For the text-containing cell, return its midpoint in (X, Y) coordinate format. 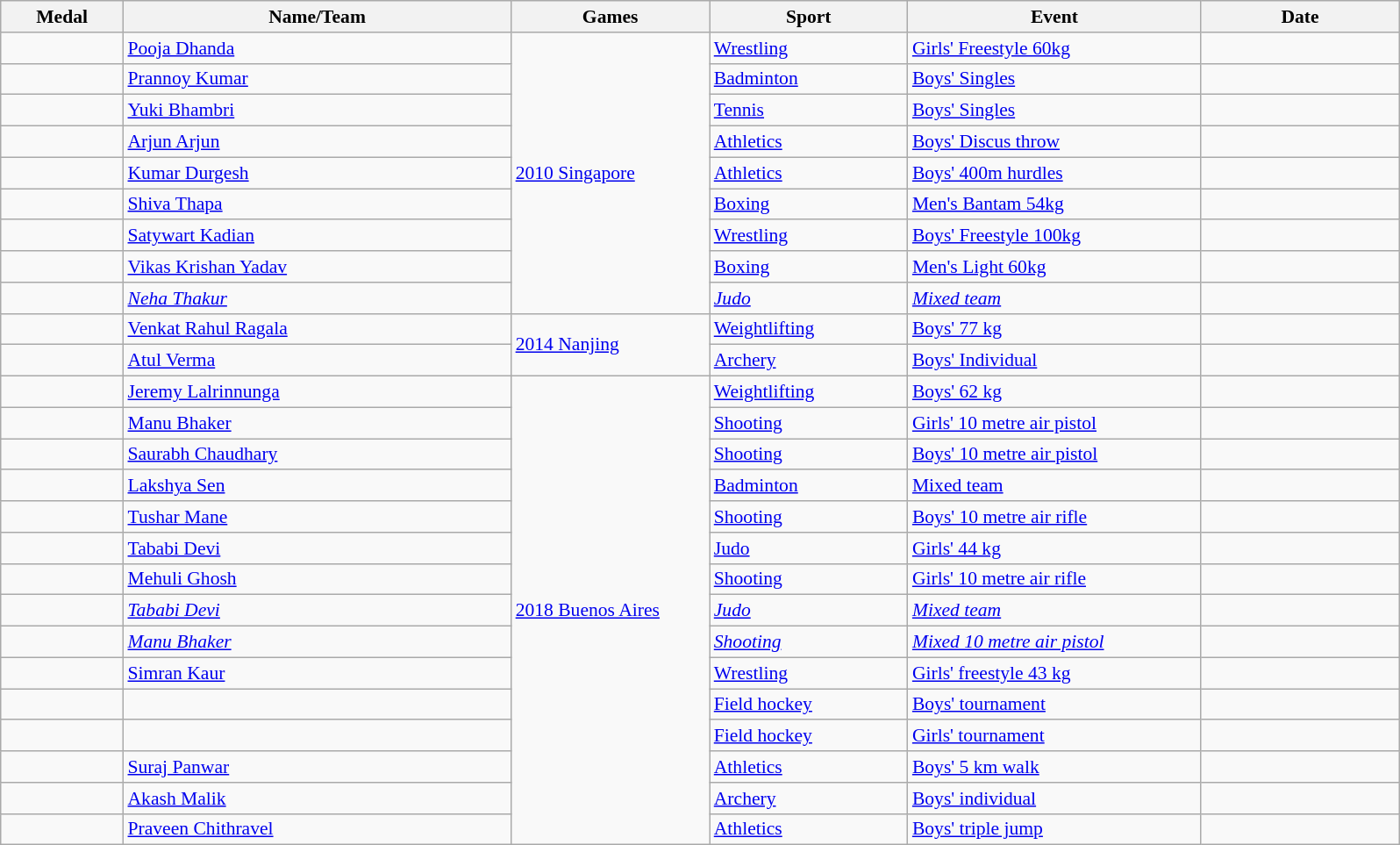
Kumar Durgesh (317, 173)
Neha Thakur (317, 298)
Arjun Arjun (317, 142)
Event (1054, 17)
Boys' 77 kg (1054, 329)
Men's Bantam 54kg (1054, 204)
Pooja Dhanda (317, 48)
Atul Verma (317, 361)
Boys' Freestyle 100kg (1054, 236)
Akash Malik (317, 798)
Suraj Panwar (317, 767)
Tennis (809, 111)
Lakshya Sen (317, 486)
Boys' 5 km walk (1054, 767)
Venkat Rahul Ragala (317, 329)
Boys' 62 kg (1054, 392)
Boys' Individual (1054, 361)
Girls' Freestyle 60kg (1054, 48)
2018 Buenos Aires (611, 611)
Men's Light 60kg (1054, 267)
Mixed 10 metre air pistol (1054, 642)
Girls' 10 metre air rifle (1054, 579)
Date (1300, 17)
Yuki Bhambri (317, 111)
Girls' freestyle 43 kg (1054, 673)
Prannoy Kumar (317, 79)
Boys' tournament (1054, 705)
Boys' 400m hurdles (1054, 173)
Boys' Discus throw (1054, 142)
Shiva Thapa (317, 204)
Simran Kaur (317, 673)
Vikas Krishan Yadav (317, 267)
Satywart Kadian (317, 236)
Jeremy Lalrinnunga (317, 392)
Girls' 10 metre air pistol (1054, 423)
Boys' 10 metre air pistol (1054, 455)
Praveen Chithravel (317, 829)
Boys' individual (1054, 798)
Mehuli Ghosh (317, 579)
Girls' 44 kg (1054, 548)
Medal (62, 17)
Name/Team (317, 17)
Boys' triple jump (1054, 829)
Sport (809, 17)
2014 Nanjing (611, 344)
Saurabh Chaudhary (317, 455)
Games (611, 17)
Girls' tournament (1054, 736)
Boys' 10 metre air rifle (1054, 517)
2010 Singapore (611, 174)
Tushar Mane (317, 517)
